Search for the cell housing the specified text and yield its (x, y) center coordinate. 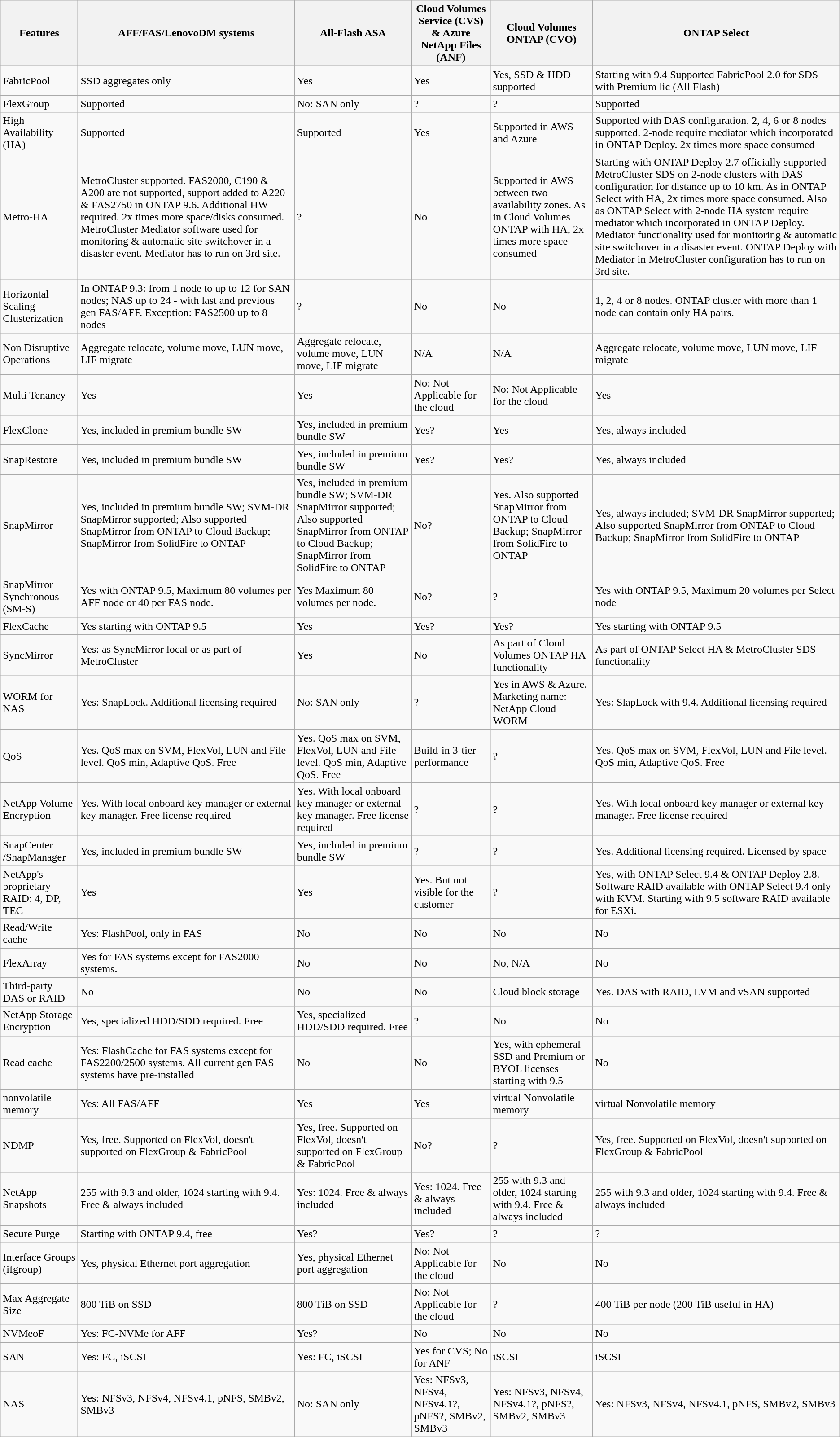
Yes. But not visible for the customer (451, 892)
SnapMirror (39, 525)
Yes with ONTAP 9.5, Maximum 80 volumes per AFF node or 40 per FAS node. (186, 597)
Interface Groups (ifgroup) (39, 1263)
nonvolatile memory (39, 1103)
NDMP (39, 1145)
SSD aggregates only (186, 81)
Yes for CVS; No for ANF (451, 1357)
Yes. Also supported SnapMirror from ONTAP to Cloud Backup; SnapMirror from SolidFire to ONTAP (542, 525)
SnapMirror Synchronous (SM-S) (39, 597)
WORM for NAS (39, 703)
Starting with 9.4 Supported FabricPool 2.0 for SDS with Premium lic (All Flash) (716, 81)
Multi Tenancy (39, 395)
FlexClone (39, 430)
FabricPool (39, 81)
ONTAP Select (716, 33)
Secure Purge (39, 1234)
Yes: FC-NVMe for AFF (186, 1334)
NetApp Snapshots (39, 1199)
Yes: FlashPool, only in FAS (186, 934)
Yes in AWS & Azure. Marketing name: NetApp Cloud WORM (542, 703)
NAS (39, 1404)
All-Flash ASA (353, 33)
Yes. Additional licensing required. Licensed by space (716, 851)
Read cache (39, 1062)
Read/Write cache (39, 934)
AFF/FAS/LenovoDM systems (186, 33)
Yes, always included; SVM-DR SnapMirror supported; Also supported SnapMirror from ONTAP to Cloud Backup; SnapMirror from SolidFire to ONTAP (716, 525)
Yes, with ephemeral SSD and Premium or BYOL licenses starting with 9.5 (542, 1062)
Cloud Volumes Service (CVS) & Azure NetApp Files (ANF) (451, 33)
As part of Cloud Volumes ONTAP HA functionality (542, 655)
NVMeoF (39, 1334)
SnapCenter /SnapManager (39, 851)
Yes, SSD & HDD supported (542, 81)
Metro-HA (39, 216)
Yes for FAS systems except for FAS2000 systems. (186, 962)
Horizontal Scaling Clusterization (39, 306)
Supported in AWS and Azure (542, 133)
FlexCache (39, 626)
Cloud Volumes ONTAP (CVO) (542, 33)
Supported in AWS between two availability zones. As in Cloud Volumes ONTAP with HA, 2x times more space consumed (542, 216)
Yes with ONTAP 9.5, Maximum 20 volumes per Select node (716, 597)
SyncMirror (39, 655)
Yes Maximum 80 volumes per node. (353, 597)
NetApp's proprietary RAID: 4, DP, TEC (39, 892)
QoS (39, 756)
High Availability (HA) (39, 133)
Yes: as SyncMirror local or as part of MetroCluster (186, 655)
As part of ONTAP Select HA & MetroCluster SDS functionality (716, 655)
400 TiB per node (200 TiB useful in HA) (716, 1305)
NetApp Volume Encryption (39, 810)
FlexGroup (39, 104)
Features (39, 33)
NetApp Storage Encryption (39, 1021)
Third-party DAS or RAID (39, 992)
Build-in 3-tier performance (451, 756)
Starting with ONTAP 9.4, free (186, 1234)
1, 2, 4 or 8 nodes. ONTAP cluster with more than 1 node can contain only HA pairs. (716, 306)
Yes: SnapLock. Additional licensing required (186, 703)
Yes. DAS with RAID, LVM and vSAN supported (716, 992)
Yes: FlashCache for FAS systems except for FAS2200/2500 systems. All current gen FAS systems have pre-installed (186, 1062)
Max Aggregate Size (39, 1305)
No, N/A (542, 962)
Non Disruptive Operations (39, 354)
Yes: SlapLock with 9.4. Additional licensing required (716, 703)
In ONTAP 9.3: from 1 node to up to 12 for SAN nodes; NAS up to 24 - with last and previous gen FAS/AFF. Exception: FAS2500 up to 8 nodes (186, 306)
SnapRestore (39, 460)
Yes: All FAS/AFF (186, 1103)
Cloud block storage (542, 992)
FlexArray (39, 962)
SAN (39, 1357)
